For the text-containing cell, return its midpoint in [x, y] coordinate format. 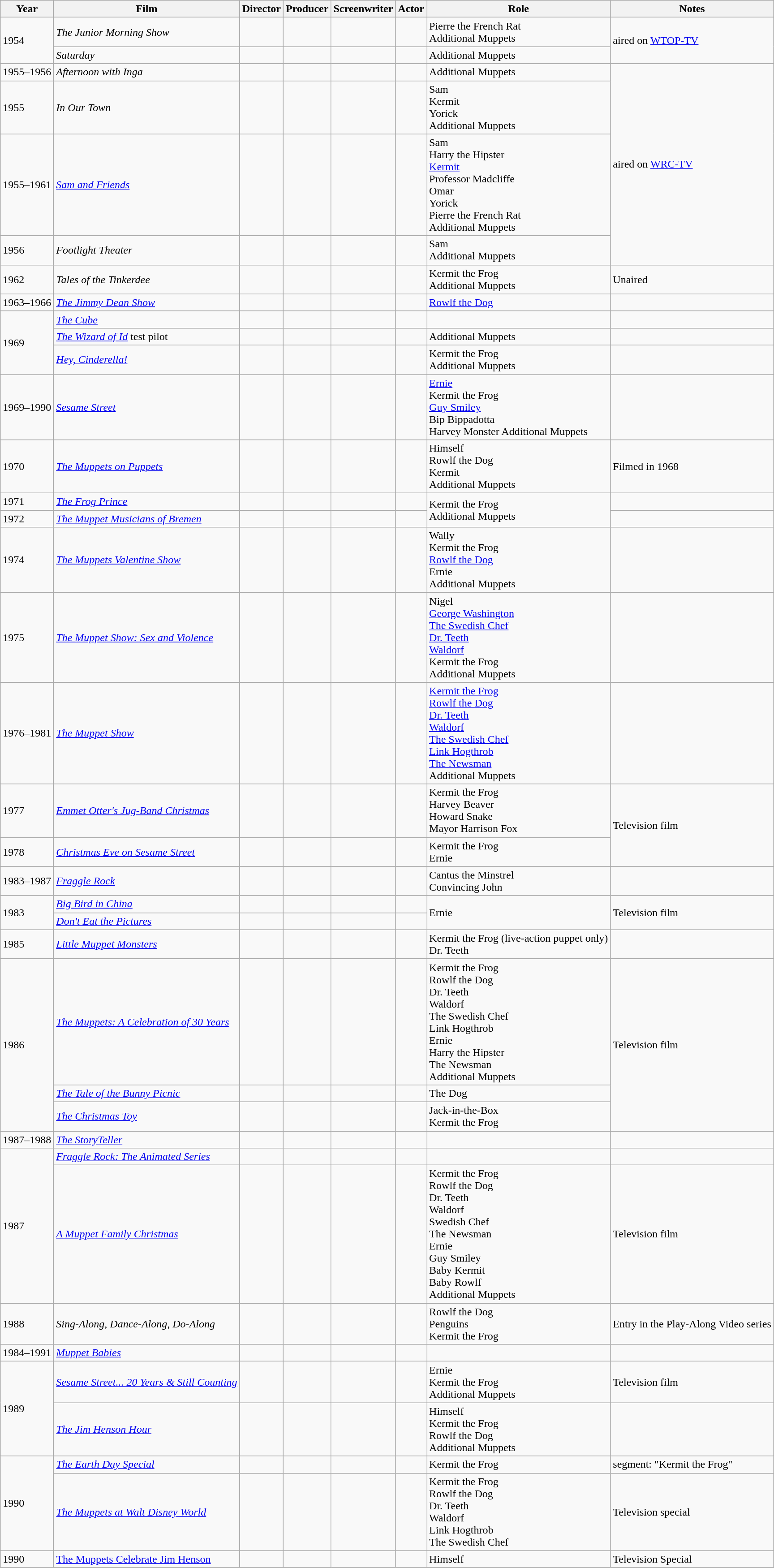
aired on WRC-TV [692, 164]
The Muppet Show: Sex and Violence [147, 638]
Sesame Street... 20 Years & Still Counting [147, 1382]
Sam and Friends [147, 185]
The Muppets: A Celebration of 30 Years [147, 1021]
Kermit the FrogRowlf the DogDr. TeethWaldorfThe Swedish ChefLink HogthrobErnieHarry the HipsterThe NewsmanAdditional Muppets [519, 1021]
The Cube [147, 319]
The Muppets at Walt Disney World [147, 1512]
Film [147, 9]
Television Special [692, 1559]
The Frog Prince [147, 502]
Sing-Along, Dance-Along, Do-Along [147, 1324]
Kermit the Frog [519, 1465]
Unaired [692, 280]
Christmas Eve on Sesame Street [147, 852]
Muppet Babies [147, 1353]
Tales of the Tinkerdee [147, 280]
Filmed in 1968 [692, 467]
SamKermitYorickAdditional Muppets [519, 108]
1985 [27, 944]
Afternoon with Inga [147, 72]
SamHarry the HipsterKermitProfessor MadcliffeOmarYorickPierre the French RatAdditional Muppets [519, 185]
Kermit the Frog (live-action puppet only)Dr. Teeth [519, 944]
The Christmas Toy [147, 1116]
The Muppets Valentine Show [147, 560]
1969–1990 [27, 407]
Ernie [519, 913]
WallyKermit the FrogRowlf the DogErnieAdditional Muppets [519, 560]
Little Muppet Monsters [147, 944]
1977 [27, 811]
Cantus the MinstrelConvincing John [519, 881]
Sesame Street [147, 407]
Kermit the FrogRowlf the DogDr. TeethWaldorfLink HogthrobThe Swedish Chef [519, 1512]
1969 [27, 342]
The Tale of the Bunny Picnic [147, 1093]
1954 [27, 40]
Screenwriter [363, 9]
aired on WTOP-TV [692, 40]
The Jim Henson Hour [147, 1429]
The Earth Day Special [147, 1465]
1987 [27, 1226]
Year [27, 9]
The Jimmy Dean Show [147, 302]
1974 [27, 560]
1976–1981 [27, 733]
Fraggle Rock: The Animated Series [147, 1157]
The Muppets on Puppets [147, 467]
Jack-in-the-BoxKermit the Frog [519, 1116]
HimselfRowlf the DogKermitAdditional Muppets [519, 467]
1955–1956 [27, 72]
Himself [519, 1559]
1989 [27, 1409]
Notes [692, 9]
1970 [27, 467]
A Muppet Family Christmas [147, 1234]
1971 [27, 502]
Hey, Cinderella! [147, 359]
1987–1988 [27, 1139]
1984–1991 [27, 1353]
1975 [27, 638]
1962 [27, 280]
The Junior Morning Show [147, 32]
SamAdditional Muppets [519, 250]
Producer [307, 9]
Kermit the FrogErnie [519, 852]
1972 [27, 519]
Kermit the FrogRowlf the DogDr. TeethWaldorfThe Swedish ChefLink HogthrobThe NewsmanAdditional Muppets [519, 733]
The Muppets Celebrate Jim Henson [147, 1559]
1983 [27, 913]
ErnieKermit the FrogAdditional Muppets [519, 1382]
Saturday [147, 55]
Television special [692, 1512]
Footlight Theater [147, 250]
1988 [27, 1324]
Emmet Otter's Jug-Band Christmas [147, 811]
NigelGeorge WashingtonThe Swedish ChefDr. TeethWaldorfKermit the FrogAdditional Muppets [519, 638]
segment: "Kermit the Frog" [692, 1465]
Role [519, 9]
1955–1961 [27, 185]
Kermit the FrogRowlf the DogDr. TeethWaldorfSwedish ChefThe NewsmanErnieGuy SmileyBaby KermitBaby RowlfAdditional Muppets [519, 1234]
ErnieKermit the FrogGuy SmileyBip BippadottaHarvey Monster Additional Muppets [519, 407]
Director [262, 9]
1986 [27, 1045]
1983–1987 [27, 881]
Rowlf the DogPenguinsKermit the Frog [519, 1324]
1978 [27, 852]
The Wizard of Id test pilot [147, 336]
Entry in the Play-Along Video series [692, 1324]
1955 [27, 108]
Rowlf the Dog [519, 302]
The Dog [519, 1093]
HimselfKermit the FrogRowlf the DogAdditional Muppets [519, 1429]
The Muppet Musicians of Bremen [147, 519]
1956 [27, 250]
Big Bird in China [147, 904]
Don't Eat the Pictures [147, 921]
The StoryTeller [147, 1139]
In Our Town [147, 108]
The Muppet Show [147, 733]
Actor [411, 9]
1963–1966 [27, 302]
Pierre the French RatAdditional Muppets [519, 32]
Fraggle Rock [147, 881]
Kermit the FrogHarvey BeaverHoward SnakeMayor Harrison Fox [519, 811]
